Output the (x, y) coordinate of the center of the cell containing the given text.  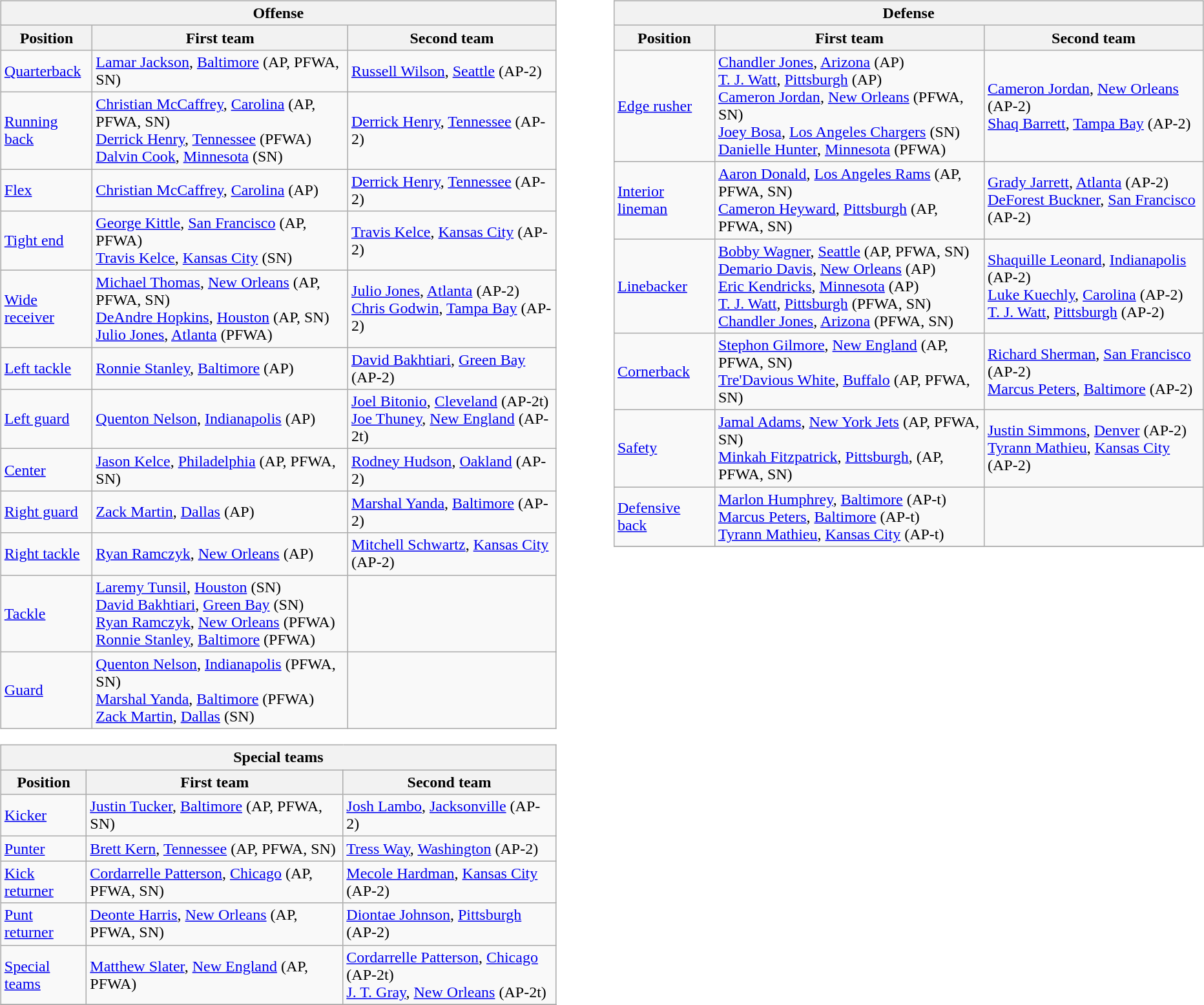
Cornerback (664, 372)
Right tackle (47, 554)
Kick returner (44, 882)
Joel Bitonio, Cleveland (AP-2t)Joe Thuney, New England (AP-2t) (452, 419)
Quenton Nelson, Indianapolis (AP) (220, 419)
Defensive back (664, 517)
Cordarrelle Patterson, Chicago (AP-2t)J. T. Gray, New Orleans (AP-2t) (450, 975)
Left tackle (47, 368)
Tackle (47, 614)
Julio Jones, Atlanta (AP-2)Chris Godwin, Tampa Bay (AP-2) (452, 309)
Offense (278, 13)
Grady Jarrett, Atlanta (AP-2)DeForest Buckner, San Francisco (AP-2) (1093, 200)
Wide receiver (47, 309)
Christian McCaffrey, Carolina (AP) (220, 190)
Right guard (47, 512)
Shaquille Leonard, Indianapolis (AP-2)Luke Kuechly, Carolina (AP-2)T. J. Watt, Pittsburgh (AP-2) (1093, 286)
Michael Thomas, New Orleans (AP, PFWA, SN)DeAndre Hopkins, Houston (AP, SN)Julio Jones, Atlanta (PFWA) (220, 309)
Mecole Hardman, Kansas City (AP-2) (450, 882)
Diontae Johnson, Pittsburgh (AP-2) (450, 924)
Safety (664, 448)
Richard Sherman, San Francisco (AP-2)Marcus Peters, Baltimore (AP-2) (1093, 372)
Linebacker (664, 286)
Tight end (47, 241)
Guard (47, 690)
Josh Lambo, Jacksonville (AP-2) (450, 815)
Interior lineman (664, 200)
Justin Simmons, Denver (AP-2)Tyrann Mathieu, Kansas City (AP-2) (1093, 448)
Tress Way, Washington (AP-2) (450, 849)
Lamar Jackson, Baltimore (AP, PFWA, SN) (220, 71)
Aaron Donald, Los Angeles Rams (AP, PFWA, SN)Cameron Heyward, Pittsburgh (AP, PFWA, SN) (849, 200)
Center (47, 470)
Punt returner (44, 924)
Cameron Jordan, New Orleans (AP-2)Shaq Barrett, Tampa Bay (AP-2) (1093, 106)
Justin Tucker, Baltimore (AP, PFWA, SN) (214, 815)
Defense (908, 13)
Zack Martin, Dallas (AP) (220, 512)
Flex (47, 190)
Mitchell Schwartz, Kansas City (AP-2) (452, 554)
Quenton Nelson, Indianapolis (PFWA, SN)Marshal Yanda, Baltimore (PFWA)Zack Martin, Dallas (SN) (220, 690)
Christian McCaffrey, Carolina (AP, PFWA, SN)Derrick Henry, Tennessee (PFWA)Dalvin Cook, Minnesota (SN) (220, 130)
Ryan Ramczyk, New Orleans (AP) (220, 554)
Deonte Harris, New Orleans (AP, PFWA, SN) (214, 924)
Brett Kern, Tennessee (AP, PFWA, SN) (214, 849)
Left guard (47, 419)
Ronnie Stanley, Baltimore (AP) (220, 368)
George Kittle, San Francisco (AP, PFWA)Travis Kelce, Kansas City (SN) (220, 241)
Quarterback (47, 71)
Edge rusher (664, 106)
Jamal Adams, New York Jets (AP, PFWA, SN)Minkah Fitzpatrick, Pittsburgh, (AP, PFWA, SN) (849, 448)
Running back (47, 130)
Laremy Tunsil, Houston (SN)David Bakhtiari, Green Bay (SN)Ryan Ramczyk, New Orleans (PFWA)Ronnie Stanley, Baltimore (PFWA) (220, 614)
Cordarrelle Patterson, Chicago (AP, PFWA, SN) (214, 882)
Punter (44, 849)
Kicker (44, 815)
Stephon Gilmore, New England (AP, PFWA, SN)Tre'Davious White, Buffalo (AP, PFWA, SN) (849, 372)
Russell Wilson, Seattle (AP-2) (452, 71)
Marlon Humphrey, Baltimore (AP-t)Marcus Peters, Baltimore (AP-t)Tyrann Mathieu, Kansas City (AP-t) (849, 517)
Travis Kelce, Kansas City (AP-2) (452, 241)
Rodney Hudson, Oakland (AP-2) (452, 470)
Matthew Slater, New England (AP, PFWA) (214, 975)
David Bakhtiari, Green Bay (AP-2) (452, 368)
Marshal Yanda, Baltimore (AP-2) (452, 512)
Jason Kelce, Philadelphia (AP, PFWA, SN) (220, 470)
